Return the (x, y) coordinate for the center point of the cell that contains the specified text.  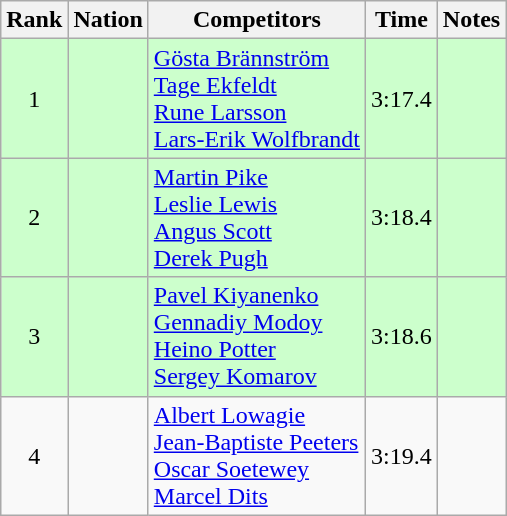
1 (34, 98)
4 (34, 456)
Time (402, 20)
3 (34, 336)
3:18.4 (402, 218)
Notes (471, 20)
Gösta BrännströmTage EkfeldtRune LarssonLars-Erik Wolfbrandt (256, 98)
Nation (108, 20)
3:19.4 (402, 456)
Competitors (256, 20)
3:18.6 (402, 336)
Rank (34, 20)
Pavel KiyanenkoGennadiy ModoyHeino PotterSergey Komarov (256, 336)
Martin PikeLeslie LewisAngus ScottDerek Pugh (256, 218)
3:17.4 (402, 98)
2 (34, 218)
Albert LowagieJean-Baptiste PeetersOscar Soetewey Marcel Dits (256, 456)
